Provide the (X, Y) coordinate of the cell's center where the given text is located.  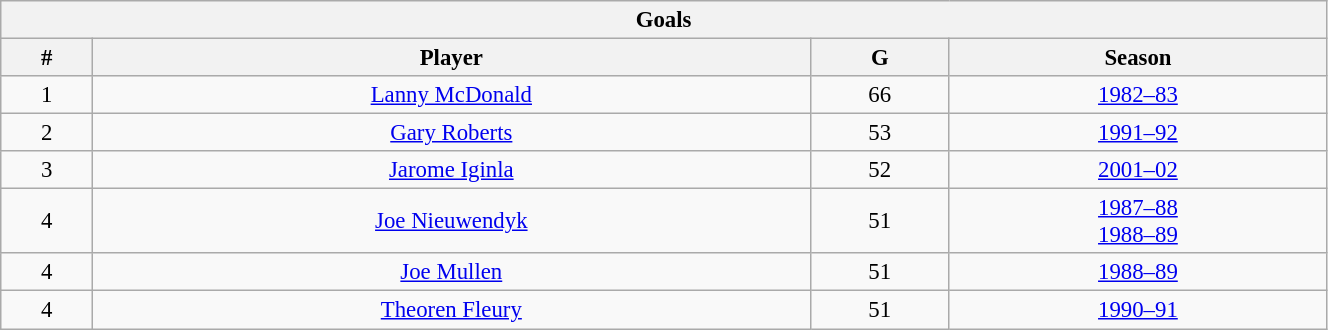
1990–91 (1138, 310)
Joe Mullen (452, 273)
Joe Nieuwendyk (452, 222)
Season (1138, 58)
Jarome Iginla (452, 170)
2 (47, 133)
3 (47, 170)
Goals (664, 20)
1982–83 (1138, 95)
52 (880, 170)
Gary Roberts (452, 133)
53 (880, 133)
Theoren Fleury (452, 310)
1988–89 (1138, 273)
Player (452, 58)
1987–881988–89 (1138, 222)
1 (47, 95)
# (47, 58)
Lanny McDonald (452, 95)
1991–92 (1138, 133)
G (880, 58)
2001–02 (1138, 170)
66 (880, 95)
